For the text-containing cell, return its midpoint in [X, Y] coordinate format. 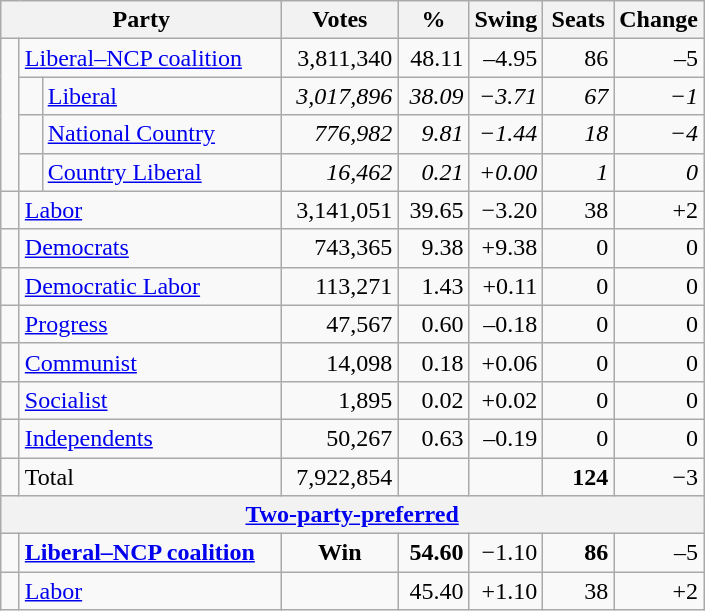
–4.95 [506, 58]
776,982 [340, 134]
0.18 [434, 362]
Change [659, 20]
−1.10 [506, 553]
1.43 [434, 286]
−4 [659, 134]
Two-party-preferred [352, 515]
45.40 [434, 591]
0.63 [434, 438]
Communist [150, 362]
0.02 [434, 400]
Independents [150, 438]
67 [578, 96]
Socialist [150, 400]
Country Liberal [162, 172]
50,267 [340, 438]
3,017,896 [340, 96]
Party [142, 20]
3,141,051 [340, 210]
3,811,340 [340, 58]
–0.19 [506, 438]
−3.71 [506, 96]
+9.38 [506, 248]
48.11 [434, 58]
Total [150, 477]
+0.00 [506, 172]
−3 [659, 477]
54.60 [434, 553]
18 [578, 134]
Win [340, 553]
0.21 [434, 172]
9.81 [434, 134]
+0.02 [506, 400]
Progress [150, 324]
16,462 [340, 172]
+0.06 [506, 362]
14,098 [340, 362]
47,567 [340, 324]
0.60 [434, 324]
–0.18 [506, 324]
Liberal [162, 96]
7,922,854 [340, 477]
Democrats [150, 248]
124 [578, 477]
+0.11 [506, 286]
1,895 [340, 400]
39.65 [434, 210]
National Country [162, 134]
1 [578, 172]
Swing [506, 20]
9.38 [434, 248]
Democratic Labor [150, 286]
% [434, 20]
−3.20 [506, 210]
Votes [340, 20]
−1 [659, 96]
113,271 [340, 286]
743,365 [340, 248]
+1.10 [506, 591]
38.09 [434, 96]
−1.44 [506, 134]
Seats [578, 20]
